Find where the given text appears and provide that cell's center as [X, Y] coordinate. 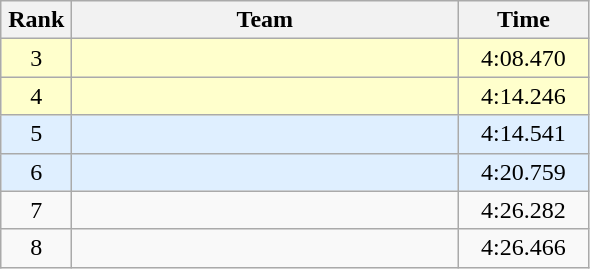
4:14.541 [524, 134]
4:26.466 [524, 248]
3 [36, 58]
5 [36, 134]
8 [36, 248]
6 [36, 172]
Time [524, 20]
Team [265, 20]
4:20.759 [524, 172]
4 [36, 96]
4:26.282 [524, 210]
Rank [36, 20]
4:14.246 [524, 96]
4:08.470 [524, 58]
7 [36, 210]
